Find where the given text appears and provide that cell's center as (x, y) coordinate. 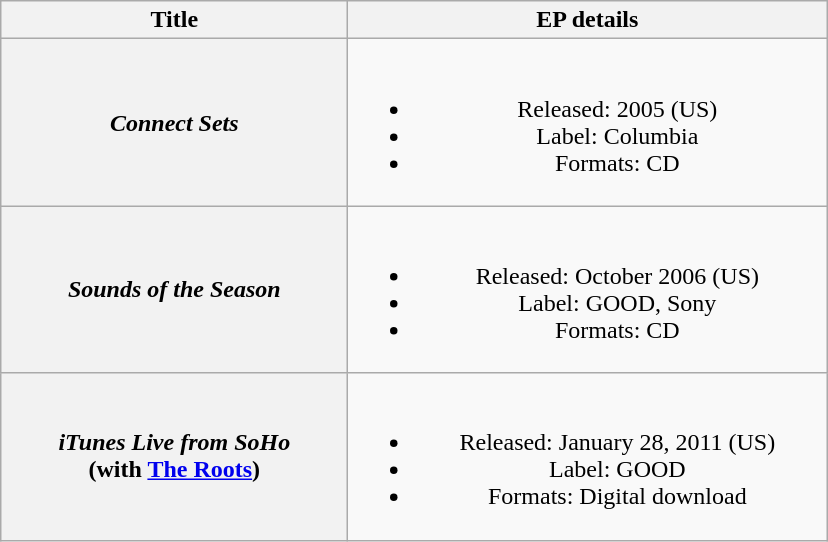
Released: October 2006 (US)Label: GOOD, SonyFormats: CD (588, 290)
EP details (588, 20)
Released: January 28, 2011 (US)Label: GOODFormats: Digital download (588, 456)
Released: 2005 (US)Label: ColumbiaFormats: CD (588, 122)
iTunes Live from SoHo(with The Roots) (174, 456)
Connect Sets (174, 122)
Sounds of the Season (174, 290)
Title (174, 20)
